From the cell containing the given text, extract its center point as [x, y] coordinate. 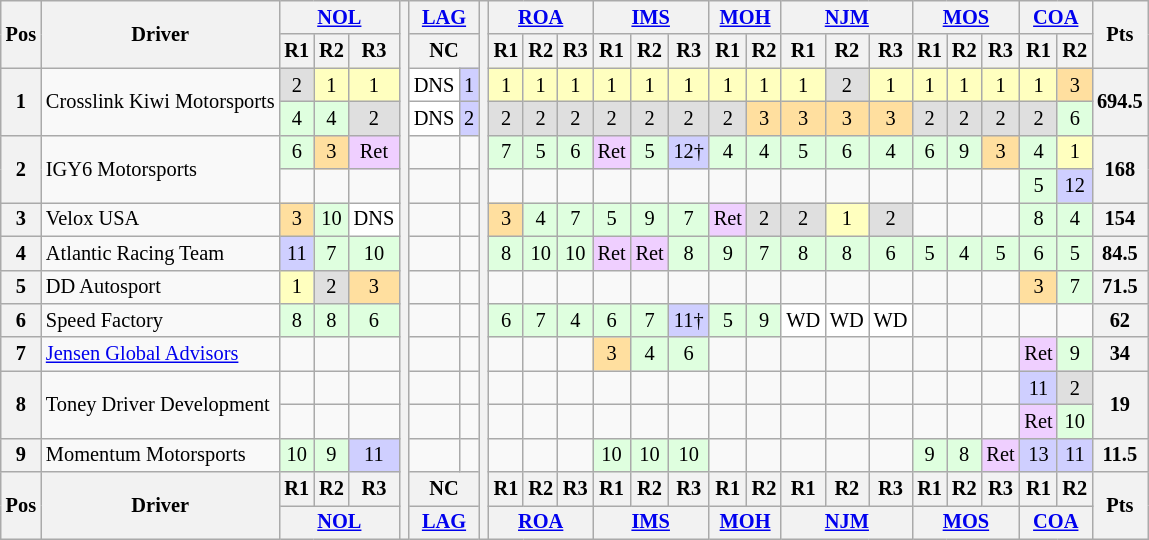
19 [1120, 404]
71.5 [1120, 287]
11† [689, 320]
Momentum Motorsports [160, 455]
12 [1074, 186]
11.5 [1120, 455]
Speed Factory [160, 320]
DD Autosport [160, 287]
Jensen Global Advisors [160, 354]
168 [1120, 168]
Velox USA [160, 219]
13 [1038, 455]
Toney Driver Development [160, 404]
154 [1120, 219]
12† [689, 152]
Crosslink Kiwi Motorsports [160, 102]
84.5 [1120, 253]
62 [1120, 320]
IGY6 Motorsports [160, 168]
34 [1120, 354]
Atlantic Racing Team [160, 253]
694.5 [1120, 102]
